Provide the (x, y) coordinate of the cell's center where the given text is located.  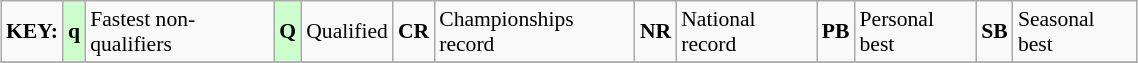
Seasonal best (1075, 32)
PB (836, 32)
Championships record (534, 32)
NR (656, 32)
Personal best (916, 32)
CR (414, 32)
National record (746, 32)
Qualified (347, 32)
q (74, 32)
Fastest non-qualifiers (180, 32)
SB (994, 32)
KEY: (32, 32)
Q (288, 32)
